Output the (x, y) coordinate of the center of the cell containing the given text.  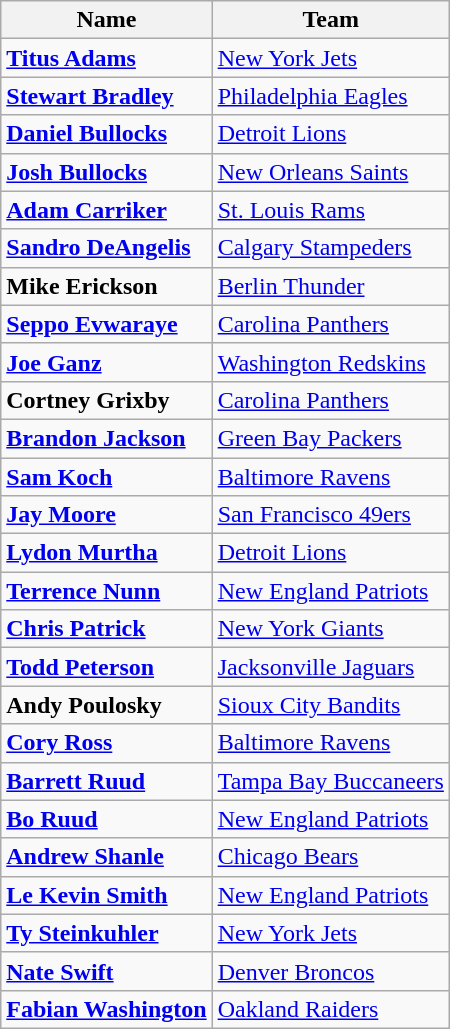
Sam Koch (106, 477)
Cory Ross (106, 743)
San Francisco 49ers (330, 515)
Adam Carriker (106, 210)
Chicago Bears (330, 857)
Andy Poulosky (106, 705)
Oakland Raiders (330, 1009)
Le Kevin Smith (106, 895)
Andrew Shanle (106, 857)
Jacksonville Jaguars (330, 667)
Calgary Stampeders (330, 248)
Denver Broncos (330, 971)
Brandon Jackson (106, 438)
Sioux City Bandits (330, 705)
Sandro DeAngelis (106, 248)
Jay Moore (106, 515)
Titus Adams (106, 58)
Daniel Bullocks (106, 134)
Stewart Bradley (106, 96)
Barrett Ruud (106, 781)
Washington Redskins (330, 362)
Nate Swift (106, 971)
Name (106, 20)
Philadelphia Eagles (330, 96)
Fabian Washington (106, 1009)
Todd Peterson (106, 667)
Lydon Murtha (106, 553)
Cortney Grixby (106, 400)
Seppo Evwaraye (106, 324)
Bo Ruud (106, 819)
Josh Bullocks (106, 172)
Chris Patrick (106, 629)
Team (330, 20)
Joe Ganz (106, 362)
Mike Erickson (106, 286)
New Orleans Saints (330, 172)
Terrence Nunn (106, 591)
Berlin Thunder (330, 286)
Green Bay Packers (330, 438)
Tampa Bay Buccaneers (330, 781)
Ty Steinkuhler (106, 933)
New York Giants (330, 629)
St. Louis Rams (330, 210)
